Detect which cell encompasses the target text, then output its [X, Y] center coordinate. 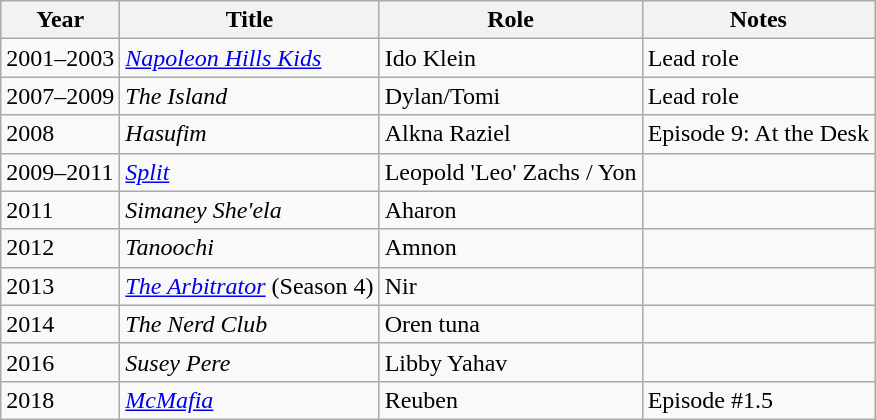
2013 [60, 286]
Split [250, 172]
McMafia [250, 400]
Role [510, 20]
Alkna Raziel [510, 134]
Simaney She'ela [250, 210]
Susey Pere [250, 362]
Dylan/Tomi [510, 96]
2011 [60, 210]
The Nerd Club [250, 324]
Year [60, 20]
Hasufim [250, 134]
Title [250, 20]
Libby Yahav [510, 362]
Episode 9: At the Desk [758, 134]
Notes [758, 20]
2012 [60, 248]
2009–2011 [60, 172]
Aharon [510, 210]
The Arbitrator (Season 4) [250, 286]
Tanoochi [250, 248]
Oren tuna [510, 324]
The Island [250, 96]
2016 [60, 362]
Leopold 'Leo' Zachs / Yon [510, 172]
2008 [60, 134]
2014 [60, 324]
2001–2003 [60, 58]
Reuben [510, 400]
Amnon [510, 248]
2007–2009 [60, 96]
Episode #1.5 [758, 400]
Nir [510, 286]
2018 [60, 400]
Ido Klein [510, 58]
Napoleon Hills Kids [250, 58]
